Return the (X, Y) coordinate for the center point of the cell that contains the specified text.  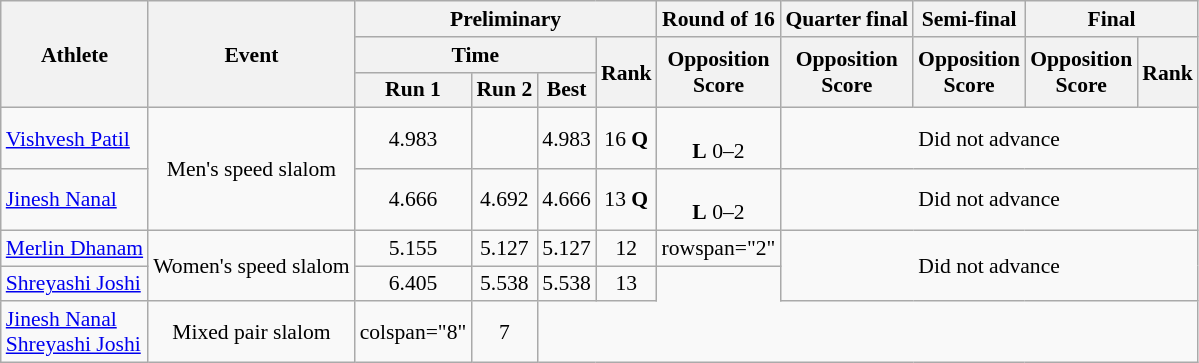
Time (476, 55)
5.155 (414, 248)
Round of 16 (719, 19)
16 Q (626, 138)
Event (252, 54)
colspan="8" (414, 332)
Jinesh NanalShreyashi Joshi (74, 332)
Jinesh Nanal (74, 200)
Men's speed slalom (252, 169)
rowspan="2" (719, 248)
Vishvesh Patil (74, 138)
6.405 (414, 284)
Preliminary (506, 19)
Athlete (74, 54)
Mixed pair slalom (252, 332)
Final (1112, 19)
Women's speed slalom (252, 266)
12 (626, 248)
Quarter final (846, 19)
Merlin Dhanam (74, 248)
Run 2 (504, 90)
Run 1 (414, 90)
4.692 (504, 200)
7 (504, 332)
13 (626, 284)
Semi-final (969, 19)
Best (566, 90)
13 Q (626, 200)
Shreyashi Joshi (74, 284)
